Scan for the cell matching the given text and deliver its [X, Y] coordinate at center. 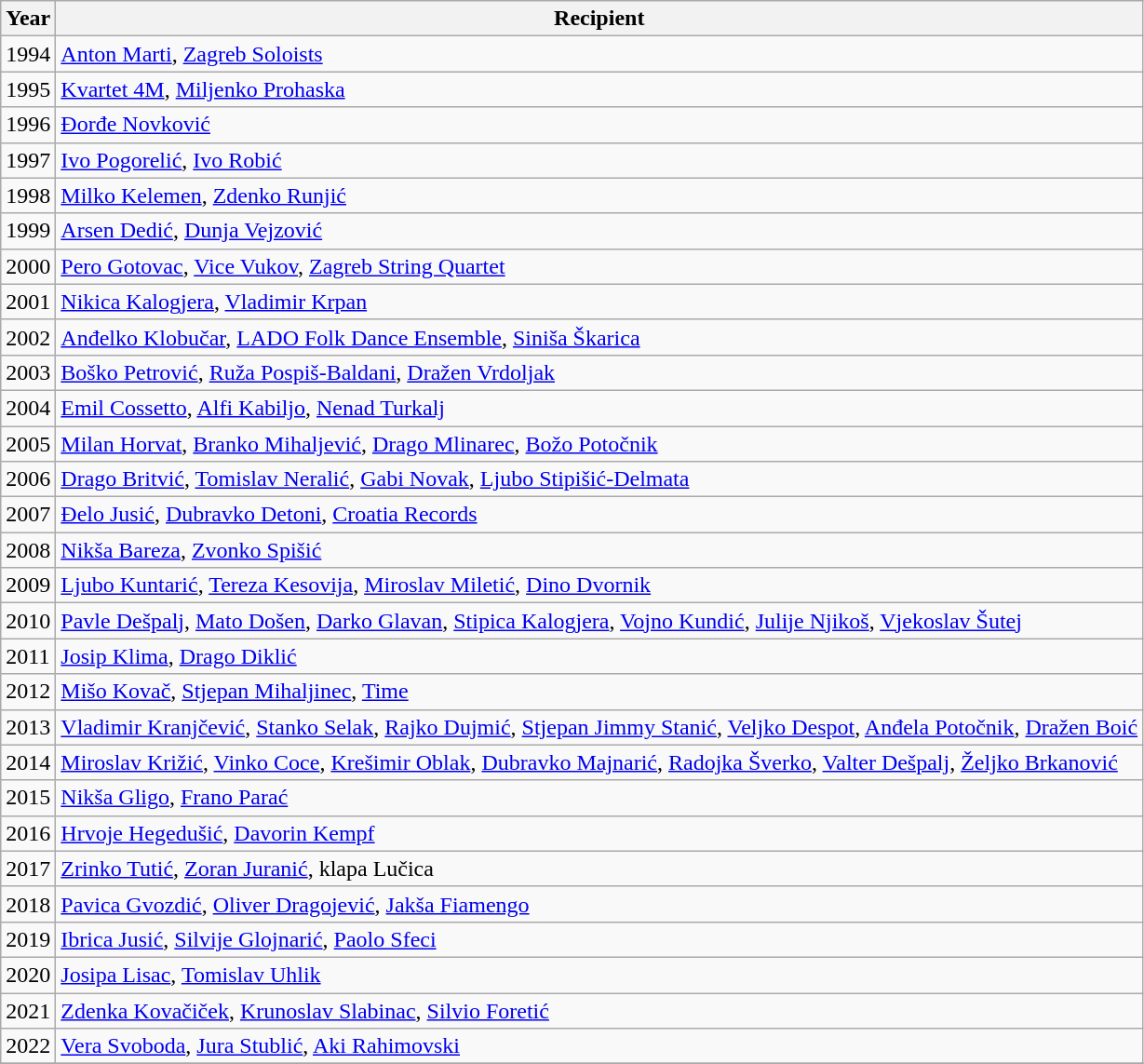
2014 [28, 762]
Arsen Dedić, Dunja Vejzović [599, 231]
2002 [28, 337]
2011 [28, 656]
Zdenka Kovačiček, Krunoslav Slabinac, Silvio Foretić [599, 1010]
2020 [28, 975]
2013 [28, 727]
Josip Klima, Drago Diklić [599, 656]
2017 [28, 869]
Ljubo Kuntarić, Tereza Kesovija, Miroslav Miletić, Dino Dvornik [599, 586]
Mišo Kovač, Stjepan Mihaljinec, Time [599, 692]
Pero Gotovac, Vice Vukov, Zagreb String Quartet [599, 266]
Anton Marti, Zagreb Soloists [599, 54]
2006 [28, 479]
Drago Britvić, Tomislav Neralić, Gabi Novak, Ljubo Stipišić-Delmata [599, 479]
2015 [28, 798]
Nikica Kalogjera, Vladimir Krpan [599, 302]
2000 [28, 266]
Hrvoje Hegedušić, Davorin Kempf [599, 833]
2018 [28, 904]
Boško Petrović, Ruža Pospiš-Baldani, Dražen Vrdoljak [599, 372]
Anđelko Klobučar, LADO Folk Dance Ensemble, Siniša Škarica [599, 337]
Nikša Bareza, Zvonko Spišić [599, 550]
Zrinko Tutić, Zoran Juranić, klapa Lučica [599, 869]
2003 [28, 372]
1994 [28, 54]
2016 [28, 833]
2012 [28, 692]
2021 [28, 1010]
1995 [28, 89]
Pavle Dešpalj, Mato Došen, Darko Glavan, Stipica Kalogjera, Vojno Kundić, Julije Njikoš, Vjekoslav Šutej [599, 621]
Đorđe Novković [599, 125]
Year [28, 19]
Milan Horvat, Branko Mihaljević, Drago Mlinarec, Božo Potočnik [599, 444]
1997 [28, 160]
2009 [28, 586]
Josipa Lisac, Tomislav Uhlik [599, 975]
2001 [28, 302]
Vera Svoboda, Jura Stublić, Aki Rahimovski [599, 1046]
2022 [28, 1046]
2008 [28, 550]
Emil Cossetto, Alfi Kabiljo, Nenad Turkalj [599, 408]
2004 [28, 408]
1996 [28, 125]
Đelo Jusić, Dubravko Detoni, Croatia Records [599, 515]
Miroslav Križić, Vinko Coce, Krešimir Oblak, Dubravko Majnarić, Radojka Šverko, Valter Dešpalj, Željko Brkanović [599, 762]
Pavica Gvozdić, Oliver Dragojević, Jakša Fiamengo [599, 904]
1998 [28, 195]
2005 [28, 444]
Recipient [599, 19]
Nikša Gligo, Frano Parać [599, 798]
Milko Kelemen, Zdenko Runjić [599, 195]
2010 [28, 621]
2019 [28, 939]
Vladimir Kranjčević, Stanko Selak, Rajko Dujmić, Stjepan Jimmy Stanić, Veljko Despot, Anđela Potočnik, Dražen Boić [599, 727]
Kvartet 4M, Miljenko Prohaska [599, 89]
1999 [28, 231]
2007 [28, 515]
Ivo Pogorelić, Ivo Robić [599, 160]
Ibrica Jusić, Silvije Glojnarić, Paolo Sfeci [599, 939]
